Determine the [X, Y] coordinate at the center of the cell enclosing the given text.  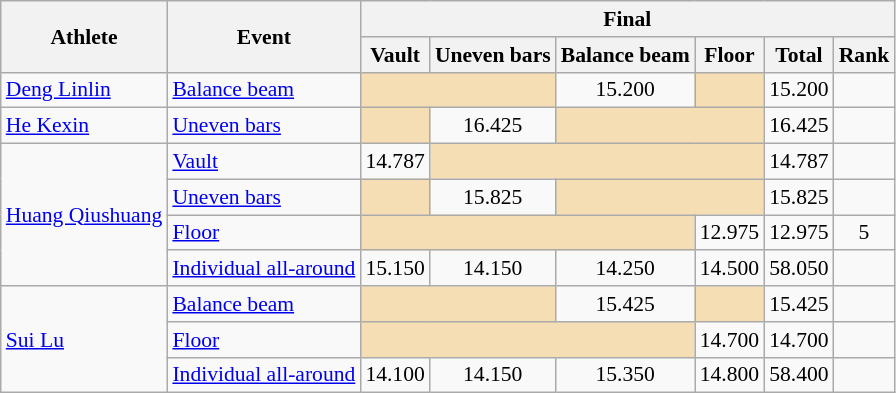
Total [798, 55]
58.400 [798, 375]
58.050 [798, 269]
Rank [864, 55]
Sui Lu [84, 340]
14.100 [394, 375]
5 [864, 233]
14.250 [626, 269]
Event [264, 36]
Huang Qiushuang [84, 215]
Final [627, 19]
15.350 [626, 375]
Athlete [84, 36]
15.150 [394, 269]
14.500 [730, 269]
He Kexin [84, 126]
Deng Linlin [84, 90]
14.800 [730, 375]
